Pinpoint the cell where the given text exists, returning its (X, Y) midpoint coordinate. 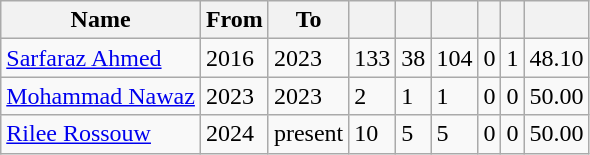
38 (414, 58)
From (234, 20)
To (308, 20)
2024 (234, 134)
2 (372, 96)
133 (372, 58)
2016 (234, 58)
Name (101, 20)
10 (372, 134)
104 (454, 58)
Mohammad Nawaz (101, 96)
present (308, 134)
Rilee Rossouw (101, 134)
Sarfaraz Ahmed (101, 58)
48.10 (556, 58)
